Return (X, Y) of the center of cell containing provided text 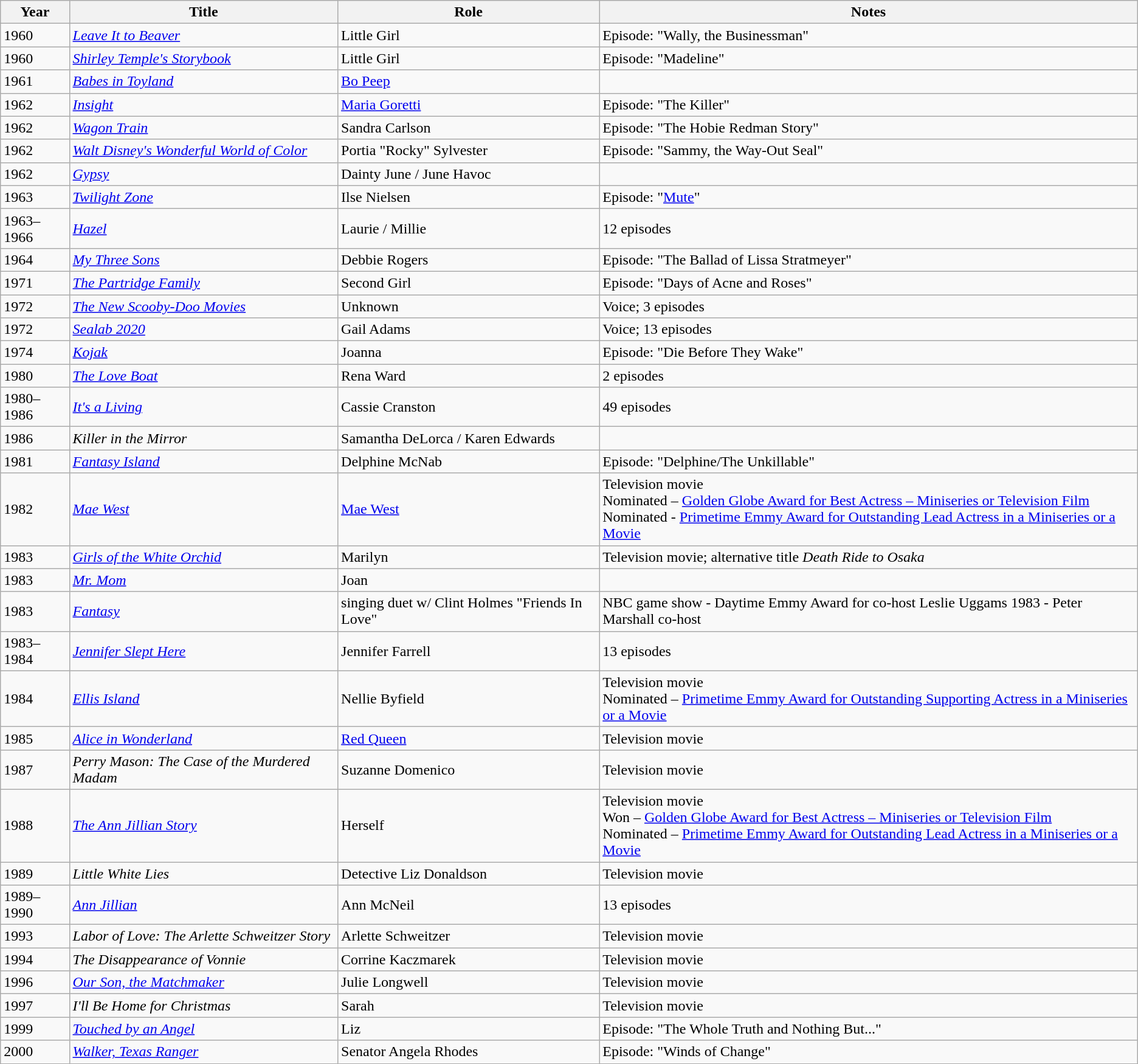
1980–1986 (35, 407)
NBC game show - Daytime Emmy Award for co-host Leslie Uggams 1983 - Peter Marshall co-host (869, 612)
Walker, Texas Ranger (204, 1052)
1989 (35, 874)
Marilyn (469, 557)
1974 (35, 353)
Episode: "The Killer" (869, 105)
Shirley Temple's Storybook (204, 58)
singing duet w/ Clint Holmes "Friends In Love" (469, 612)
Killer in the Mirror (204, 438)
Episode: "Winds of Change" (869, 1052)
Little White Lies (204, 874)
49 episodes (869, 407)
Twilight Zone (204, 197)
1999 (35, 1029)
2 episodes (869, 376)
1996 (35, 983)
Laurie / Millie (469, 229)
Episode: "Mute" (869, 197)
Year (35, 12)
1985 (35, 738)
Maria Goretti (469, 105)
Notes (869, 12)
Ilse Nielsen (469, 197)
Dainty June / June Havoc (469, 174)
Ann Jillian (204, 905)
Delphine McNab (469, 461)
My Three Sons (204, 260)
Gail Adams (469, 330)
Episode: "The Ballad of Lissa Stratmeyer" (869, 260)
Sandra Carlson (469, 128)
Leave It to Beaver (204, 35)
1994 (35, 959)
1987 (35, 770)
1961 (35, 81)
Alice in Wonderland (204, 738)
1997 (35, 1006)
Our Son, the Matchmaker (204, 983)
Title (204, 12)
Television movieNominated – Primetime Emmy Award for Outstanding Supporting Actress in a Miniseries or a Movie (869, 699)
Touched by an Angel (204, 1029)
The Disappearance of Vonnie (204, 959)
Voice; 3 episodes (869, 306)
Ann McNeil (469, 905)
Episode: "Delphine/The Unkillable" (869, 461)
The Ann Jillian Story (204, 826)
Babes in Toyland (204, 81)
Perry Mason: The Case of the Murdered Madam (204, 770)
Episode: "Madeline" (869, 58)
Herself (469, 826)
Episode: "Sammy, the Way-Out Seal" (869, 151)
I'll Be Home for Christmas (204, 1006)
12 episodes (869, 229)
Girls of the White Orchid (204, 557)
Sealab 2020 (204, 330)
The Love Boat (204, 376)
Liz (469, 1029)
Labor of Love: The Arlette Schweitzer Story (204, 936)
Walt Disney's Wonderful World of Color (204, 151)
1963–1966 (35, 229)
Sarah (469, 1006)
Hazel (204, 229)
1993 (35, 936)
Voice; 13 episodes (869, 330)
The New Scooby-Doo Movies (204, 306)
Portia "Rocky" Sylvester (469, 151)
Episode: "Wally, the Businessman" (869, 35)
Bo Peep (469, 81)
Ellis Island (204, 699)
Role (469, 12)
Unknown (469, 306)
Episode: "The Whole Truth and Nothing But..." (869, 1029)
Detective Liz Donaldson (469, 874)
Jennifer Farrell (469, 651)
Gypsy (204, 174)
Episode: "The Hobie Redman Story" (869, 128)
1971 (35, 283)
Red Queen (469, 738)
1981 (35, 461)
Cassie Cranston (469, 407)
Joan (469, 580)
Samantha DeLorca / Karen Edwards (469, 438)
1988 (35, 826)
Senator Angela Rhodes (469, 1052)
Fantasy Island (204, 461)
1983–1984 (35, 651)
Arlette Schweitzer (469, 936)
Rena Ward (469, 376)
2000 (35, 1052)
1982 (35, 510)
Joanna (469, 353)
1984 (35, 699)
Jennifer Slept Here (204, 651)
Debbie Rogers (469, 260)
Mr. Mom (204, 580)
The Partridge Family (204, 283)
Nellie Byfield (469, 699)
Episode: "Days of Acne and Roses" (869, 283)
1986 (35, 438)
Corrine Kaczmarek (469, 959)
Television movie; alternative title Death Ride to Osaka (869, 557)
Fantasy (204, 612)
Kojak (204, 353)
Second Girl (469, 283)
It's a Living (204, 407)
1989–1990 (35, 905)
Episode: "Die Before They Wake" (869, 353)
1963 (35, 197)
Suzanne Domenico (469, 770)
1964 (35, 260)
Julie Longwell (469, 983)
Insight (204, 105)
1980 (35, 376)
Wagon Train (204, 128)
